Detect which cell encompasses the target text, then output its [X, Y] center coordinate. 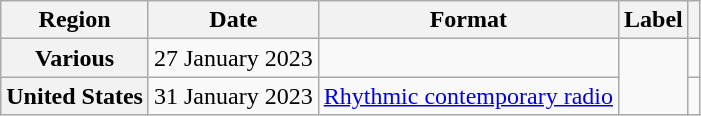
Date [233, 20]
31 January 2023 [233, 96]
27 January 2023 [233, 58]
Rhythmic contemporary radio [468, 96]
United States [75, 96]
Region [75, 20]
Label [654, 20]
Format [468, 20]
Various [75, 58]
